Capture the cell that displays the provided text and extract its [x, y] central coordinate. 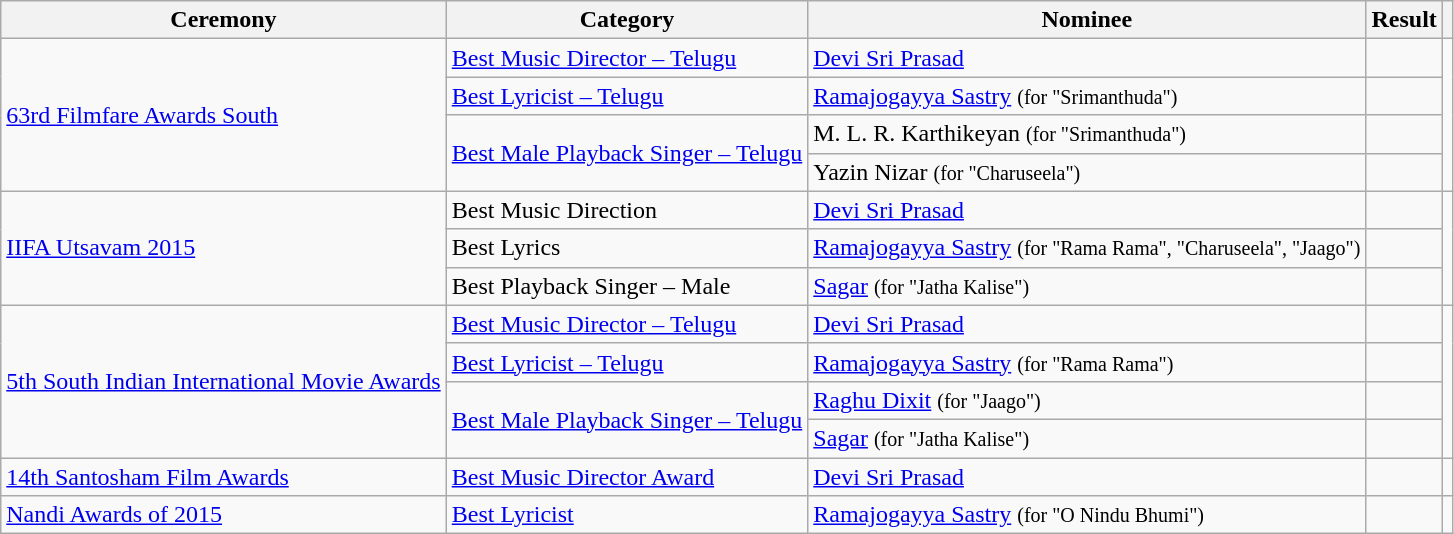
Best Music Direction [627, 210]
Ceremony [224, 20]
Ramajogayya Sastry (for "Rama Rama") [1087, 362]
63rd Filmfare Awards South [224, 115]
Best Music Director Award [627, 477]
Best Lyricist [627, 515]
IIFA Utsavam 2015 [224, 248]
Ramajogayya Sastry (for "Srimanthuda") [1087, 96]
Best Lyrics [627, 248]
Raghu Dixit (for "Jaago") [1087, 400]
14th Santosham Film Awards [224, 477]
Result [1404, 20]
Yazin Nizar (for "Charuseela") [1087, 172]
M. L. R. Karthikeyan (for "Srimanthuda") [1087, 134]
Category [627, 20]
Ramajogayya Sastry (for "O Nindu Bhumi") [1087, 515]
Nandi Awards of 2015 [224, 515]
Nominee [1087, 20]
Best Playback Singer – Male [627, 286]
5th South Indian International Movie Awards [224, 381]
Ramajogayya Sastry (for "Rama Rama", "Charuseela", "Jaago") [1087, 248]
